Return [x, y] of the center of cell containing provided text 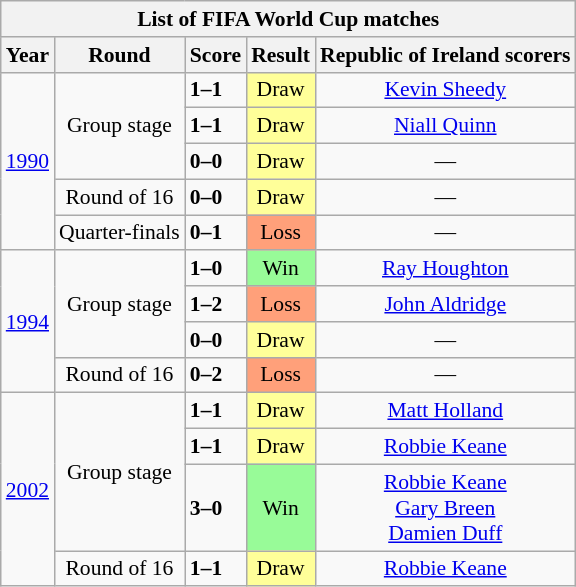
Niall Quinn [446, 126]
Quarter-finals [120, 233]
0–2 [216, 375]
Year [28, 55]
1–2 [216, 304]
1–0 [216, 269]
Republic of Ireland scorers [446, 55]
Score [216, 55]
Round [120, 55]
1990 [28, 161]
1994 [28, 322]
Matt Holland [446, 411]
3–0 [216, 508]
Ray Houghton [446, 269]
List of FIFA World Cup matches [288, 19]
John Aldridge [446, 304]
Kevin Sheedy [446, 90]
Result [280, 55]
Robbie Keane Gary Breen Damien Duff [446, 508]
2002 [28, 490]
0–1 [216, 233]
